Detect which cell encompasses the target text, then output its [X, Y] center coordinate. 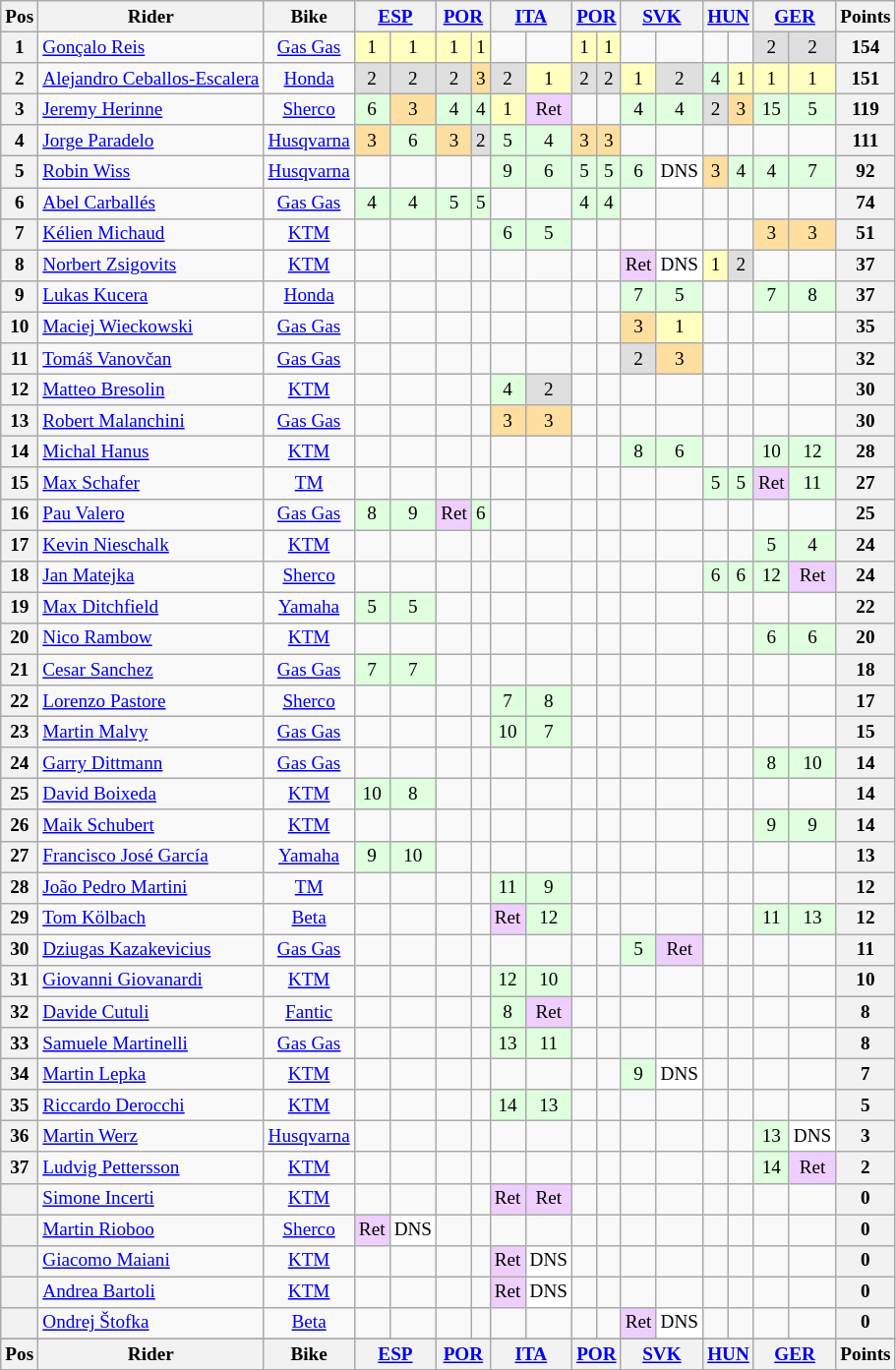
Francisco José García [151, 857]
Giacomo Maiani [151, 1261]
Martin Lepka [151, 1074]
Pau Valero [151, 514]
Lukas Kucera [151, 296]
Davide Cutuli [151, 1012]
João Pedro Martini [151, 887]
151 [866, 79]
Jeremy Herinne [151, 109]
92 [866, 172]
Nico Rambow [151, 638]
26 [20, 825]
Matteo Bresolin [151, 389]
Maciej Wieckowski [151, 328]
Robert Malanchini [151, 421]
Cesar Sanchez [151, 670]
Maik Schubert [151, 825]
Gonçalo Reis [151, 47]
Ondrej Štofka [151, 1323]
Simone Incerti [151, 1199]
Robin Wiss [151, 172]
Fantic [309, 1012]
Jorge Paradelo [151, 141]
Andrea Bartoli [151, 1292]
119 [866, 109]
Max Ditchfield [151, 608]
34 [20, 1074]
51 [866, 234]
36 [20, 1137]
74 [866, 203]
Norbert Zsigovits [151, 266]
Martin Werz [151, 1137]
Kevin Nieschalk [151, 545]
154 [866, 47]
29 [20, 919]
Lorenzo Pastore [151, 701]
Michal Hanus [151, 452]
Giovanni Giovanardi [151, 981]
Garry Dittmann [151, 763]
Martin Rioboo [151, 1230]
16 [20, 514]
111 [866, 141]
Tom Kölbach [151, 919]
19 [20, 608]
Alejandro Ceballos-Escalera [151, 79]
David Boixeda [151, 795]
Martin Malvy [151, 732]
Dziugas Kazakevicius [151, 950]
Jan Matejka [151, 576]
Abel Carballés [151, 203]
Tomáš Vanovčan [151, 359]
23 [20, 732]
Max Schafer [151, 483]
Kélien Michaud [151, 234]
Samuele Martinelli [151, 1043]
21 [20, 670]
33 [20, 1043]
31 [20, 981]
Ludvig Pettersson [151, 1167]
Riccardo Derocchi [151, 1105]
